Pinpoint the cell where the given text exists, returning its [x, y] midpoint coordinate. 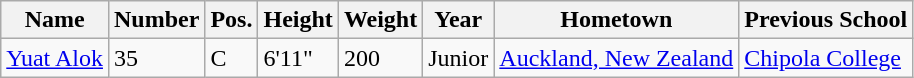
35 [156, 58]
Number [156, 20]
Chipola College [826, 58]
6'11" [298, 58]
Name [55, 20]
200 [380, 58]
Hometown [616, 20]
Weight [380, 20]
Auckland, New Zealand [616, 58]
Previous School [826, 20]
Height [298, 20]
Year [458, 20]
Pos. [232, 20]
Junior [458, 58]
C [232, 58]
Yuat Alok [55, 58]
